Determine the (X, Y) coordinate at the center of the cell enclosing the given text.  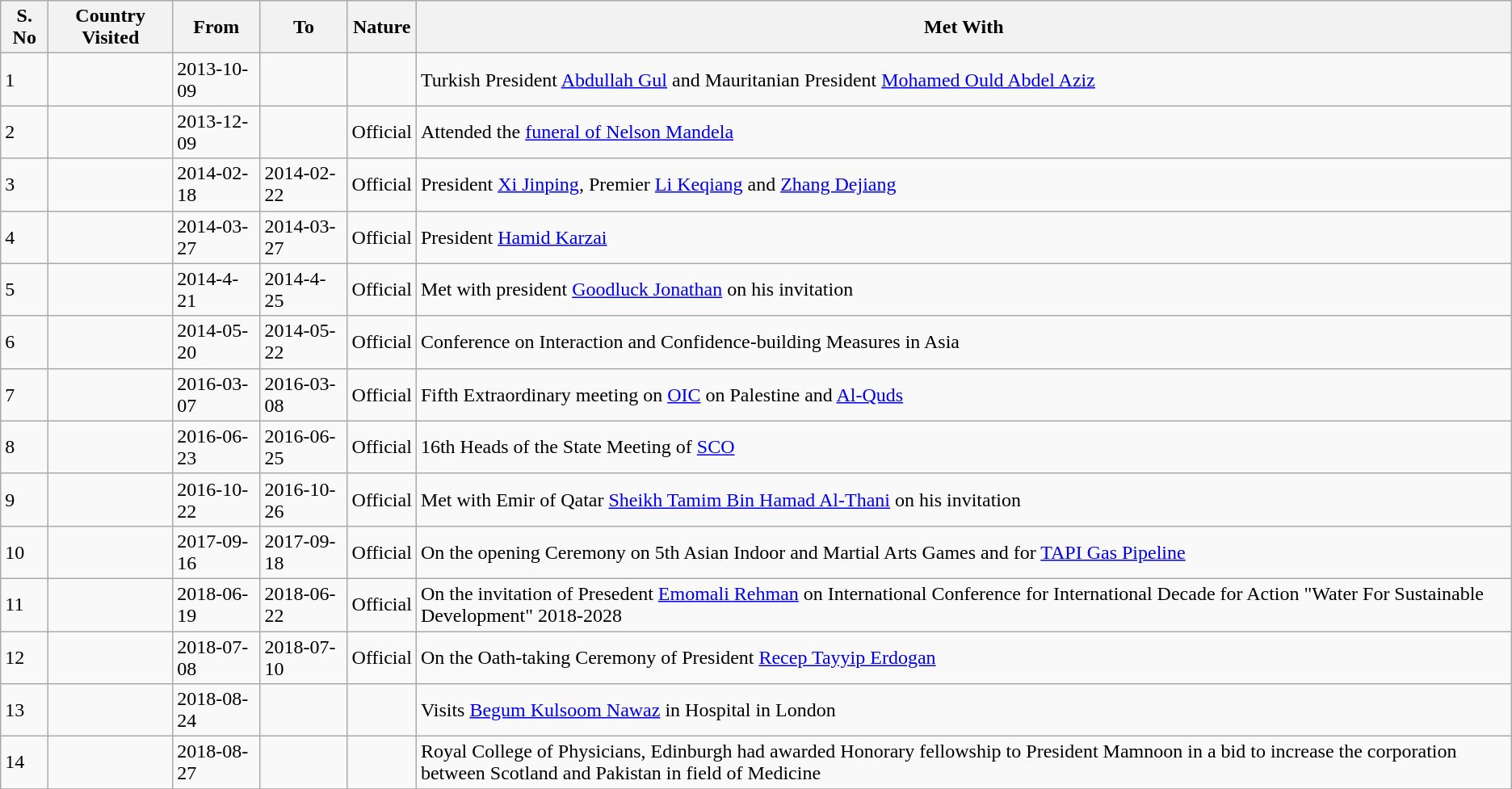
Attended the funeral of Nelson Mandela (964, 132)
Met With (964, 27)
5 (24, 289)
2 (24, 132)
2017-09-18 (304, 552)
11 (24, 604)
Fifth Extraordinary meeting on OIC on Palestine and Al-Quds (964, 394)
2014-02-18 (216, 184)
2013-12-09 (216, 132)
On the opening Ceremony on 5th Asian Indoor and Martial Arts Games and for TAPI Gas Pipeline (964, 552)
Met with president Goodluck Jonathan on his invitation (964, 289)
To (304, 27)
2013-10-09 (216, 79)
2016-10-22 (216, 499)
14 (24, 762)
2014-4-25 (304, 289)
2018-06-22 (304, 604)
President Xi Jinping, Premier Li Keqiang and Zhang Dejiang (964, 184)
8 (24, 447)
2018-08-27 (216, 762)
Country Visited (111, 27)
2016-06-25 (304, 447)
From (216, 27)
On the Oath-taking Ceremony of President Recep Tayyip Erdogan (964, 657)
2016-10-26 (304, 499)
4 (24, 237)
2014-05-22 (304, 342)
6 (24, 342)
9 (24, 499)
2014-4-21 (216, 289)
Visits Begum Kulsoom Nawaz in Hospital in London (964, 711)
2014-05-20 (216, 342)
S. No (24, 27)
2016-06-23 (216, 447)
7 (24, 394)
Conference on Interaction and Confidence-building Measures in Asia (964, 342)
2016-03-07 (216, 394)
16th Heads of the State Meeting of SCO (964, 447)
2014-02-22 (304, 184)
2018-06-19 (216, 604)
Turkish President Abdullah Gul and Mauritanian President Mohamed Ould Abdel Aziz (964, 79)
13 (24, 711)
12 (24, 657)
2018-07-10 (304, 657)
10 (24, 552)
President Hamid Karzai (964, 237)
Met with Emir of Qatar Sheikh Tamim Bin Hamad Al-Thani on his invitation (964, 499)
3 (24, 184)
Nature (381, 27)
1 (24, 79)
2018-07-08 (216, 657)
2018-08-24 (216, 711)
2016-03-08 (304, 394)
2017-09-16 (216, 552)
